Detect which cell encompasses the target text, then output its (x, y) center coordinate. 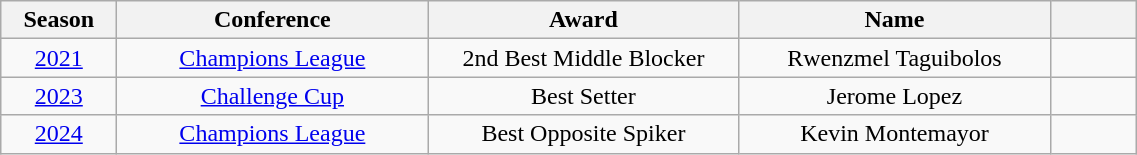
Season (59, 20)
Name (894, 20)
2024 (59, 134)
Kevin Montemayor (894, 134)
Challenge Cup (272, 96)
Rwenzmel Taguibolos (894, 58)
Best Opposite Spiker (584, 134)
2nd Best Middle Blocker (584, 58)
Jerome Lopez (894, 96)
Conference (272, 20)
Best Setter (584, 96)
Award (584, 20)
2021 (59, 58)
2023 (59, 96)
